Pinpoint the cell where the given text exists, returning its (X, Y) midpoint coordinate. 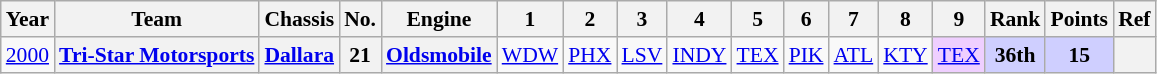
LSV (642, 55)
7 (854, 19)
Tri-Star Motorsports (156, 55)
4 (699, 19)
Points (1079, 19)
3 (642, 19)
No. (360, 19)
21 (360, 55)
INDY (699, 55)
5 (758, 19)
Year (28, 19)
Dallara (299, 55)
2 (590, 19)
36th (1016, 55)
Chassis (299, 19)
WDW (530, 55)
Team (156, 19)
Engine (439, 19)
15 (1079, 55)
KTY (905, 55)
PIK (806, 55)
6 (806, 19)
Rank (1016, 19)
9 (959, 19)
1 (530, 19)
PHX (590, 55)
ATL (854, 55)
Oldsmobile (439, 55)
Ref (1134, 19)
2000 (28, 55)
8 (905, 19)
